Extract the (X, Y) coordinate from the center of the cell holding the provided text.  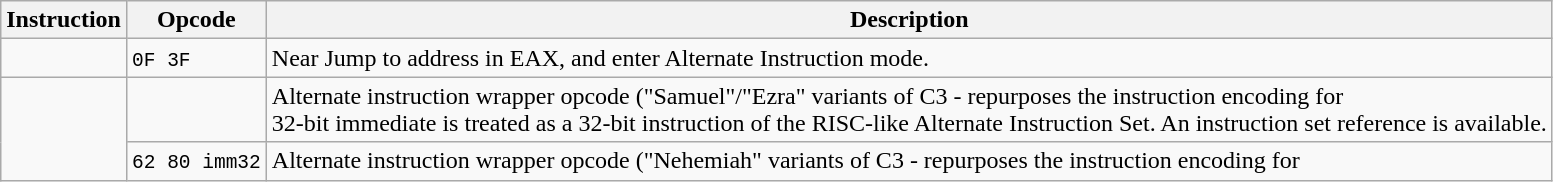
Near Jump to address in EAX, and enter Alternate Instruction mode. (909, 58)
62 80 imm32 (196, 161)
Opcode (196, 20)
0F 3F (196, 58)
Description (909, 20)
Instruction (64, 20)
Alternate instruction wrapper opcode ("Nehemiah" variants of C3 - repurposes the instruction encoding for (909, 161)
